Return the [x, y] coordinate for the center point of the cell that contains the specified text.  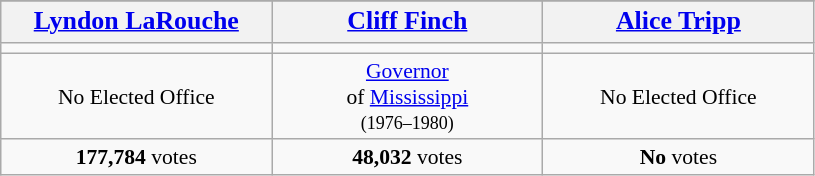
177,784 votes [136, 158]
No votes [678, 158]
Alice Tripp [678, 22]
Governorof Mississippi(1976–1980) [408, 96]
48,032 votes [408, 158]
Cliff Finch [408, 22]
Lyndon LaRouche [136, 22]
